Detect which cell encompasses the target text, then output its (x, y) center coordinate. 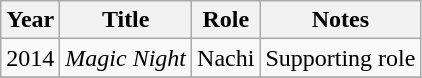
Nachi (226, 58)
2014 (30, 58)
Supporting role (340, 58)
Notes (340, 20)
Year (30, 20)
Role (226, 20)
Title (126, 20)
Magic Night (126, 58)
